Determine the [X, Y] coordinate at the center of the cell enclosing the given text.  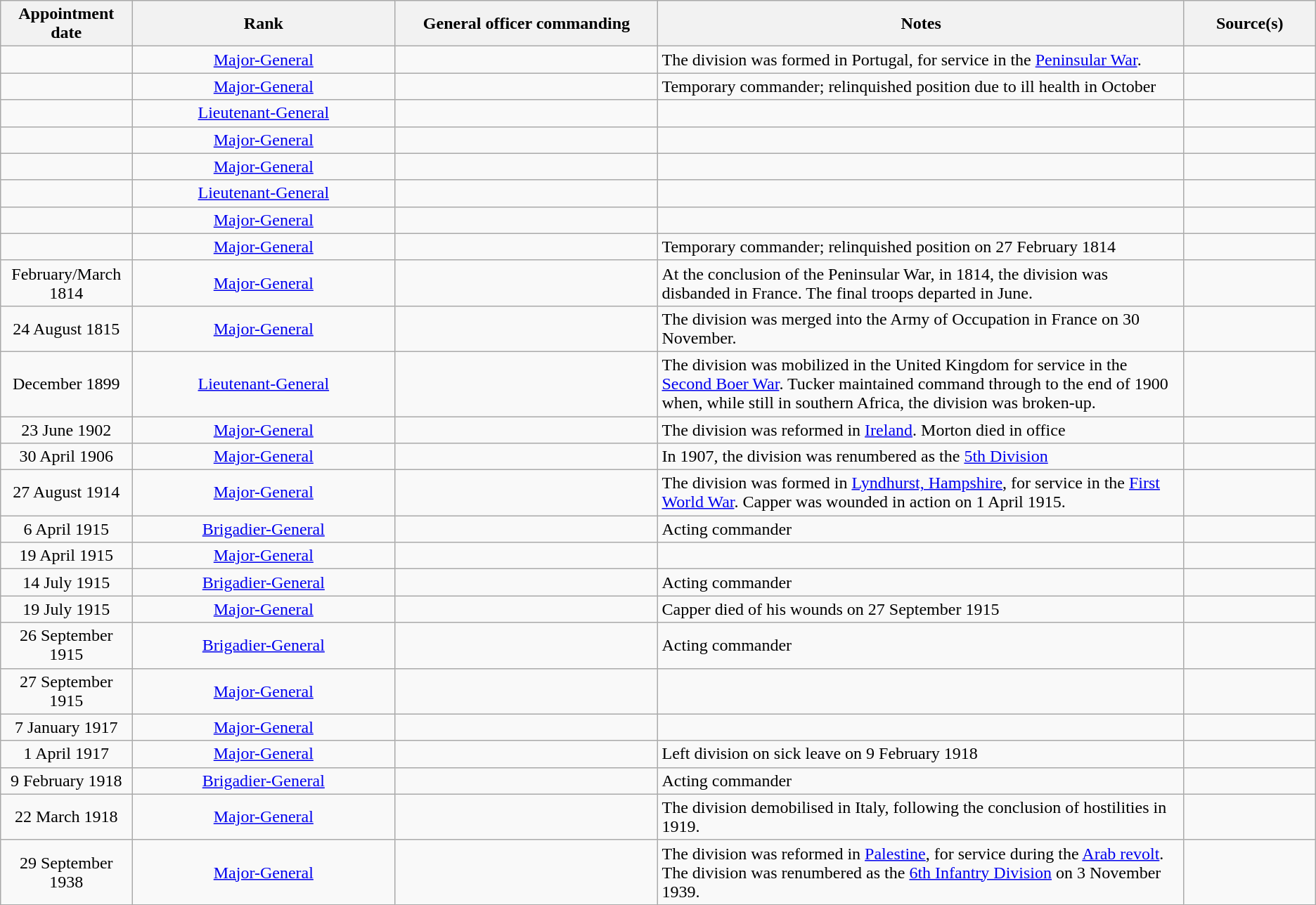
19 July 1915 [66, 609]
Temporary commander; relinquished position on 27 February 1814 [921, 247]
27 September 1915 [66, 691]
27 August 1914 [66, 493]
The division was formed in Lyndhurst, Hampshire, for service in the First World War. Capper was wounded in action on 1 April 1915. [921, 493]
The division was formed in Portugal, for service in the Peninsular War. [921, 60]
Source(s) [1250, 24]
The division was reformed in Ireland. Morton died in office [921, 429]
29 September 1938 [66, 872]
Left division on sick leave on 9 February 1918 [921, 754]
14 July 1915 [66, 582]
General officer commanding [527, 24]
1 April 1917 [66, 754]
9 February 1918 [66, 781]
At the conclusion of the Peninsular War, in 1814, the division was disbanded in France. The final troops departed in June. [921, 282]
The division was merged into the Army of Occupation in France on 30 November. [921, 329]
24 August 1815 [66, 329]
December 1899 [66, 384]
7 January 1917 [66, 727]
6 April 1915 [66, 529]
Temporary commander; relinquished position due to ill health in October [921, 86]
19 April 1915 [66, 556]
February/March 1814 [66, 282]
In 1907, the division was renumbered as the 5th Division [921, 457]
Notes [921, 24]
Capper died of his wounds on 27 September 1915 [921, 609]
30 April 1906 [66, 457]
26 September 1915 [66, 645]
Appointment date [66, 24]
Rank [264, 24]
22 March 1918 [66, 816]
The division demobilised in Italy, following the conclusion of hostilities in 1919. [921, 816]
23 June 1902 [66, 429]
